From the cell containing the given text, extract its center point as (X, Y) coordinate. 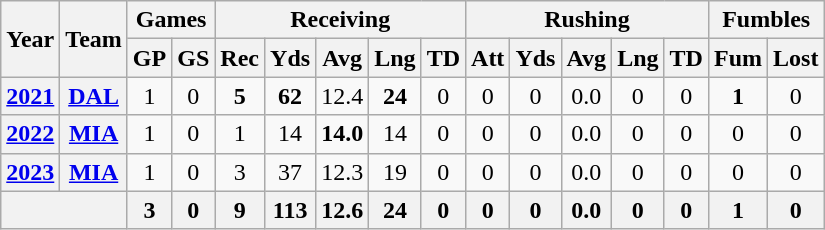
GS (194, 58)
Rushing (588, 20)
Year (30, 39)
Team (94, 39)
9 (240, 210)
Games (170, 20)
DAL (94, 96)
Rec (240, 58)
GP (149, 58)
2022 (30, 134)
62 (290, 96)
12.3 (342, 172)
19 (395, 172)
Att (488, 58)
5 (240, 96)
113 (290, 210)
12.6 (342, 210)
2023 (30, 172)
Lost (796, 58)
12.4 (342, 96)
Fumbles (766, 20)
2021 (30, 96)
Fum (738, 58)
37 (290, 172)
Receiving (340, 20)
14.0 (342, 134)
